Return (x, y) of the center of cell containing provided text 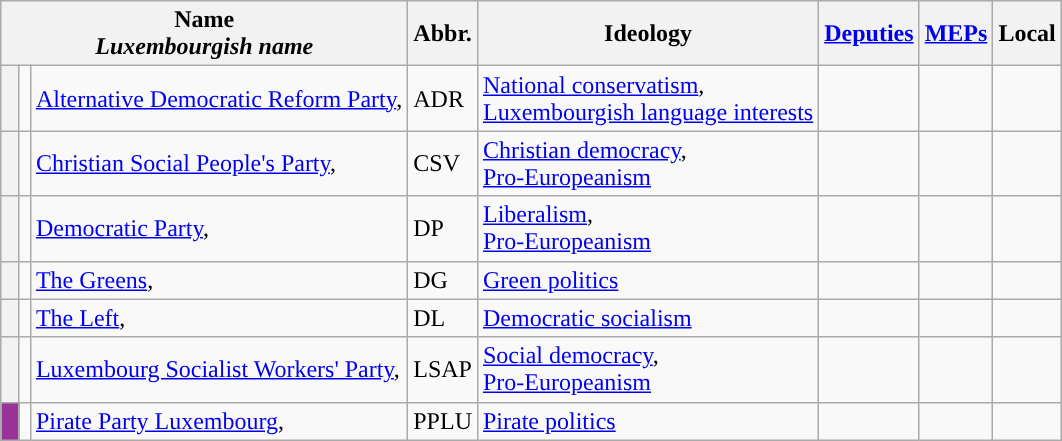
NameLuxembourgish name (204, 34)
DL (443, 318)
Pirate politics (648, 421)
LSAP (443, 370)
DP (443, 228)
Alternative Democratic Reform Party, (218, 98)
CSV (443, 164)
Abbr. (443, 34)
DG (443, 280)
Democratic Party, (218, 228)
Deputies (869, 34)
Pirate Party Luxembourg, (218, 421)
National conservatism, Luxembourgish language interests (648, 98)
Liberalism, Pro-Europeanism (648, 228)
The Left, (218, 318)
Green politics (648, 280)
Social democracy, Pro-Europeanism (648, 370)
Ideology (648, 34)
PPLU (443, 421)
Christian democracy, Pro-Europeanism (648, 164)
ADR (443, 98)
MEPs (956, 34)
Luxembourg Socialist Workers' Party, (218, 370)
Democratic socialism (648, 318)
Local (1027, 34)
Christian Social People's Party, (218, 164)
The Greens, (218, 280)
